Provide the (X, Y) coordinate of the cell's center where the given text is located.  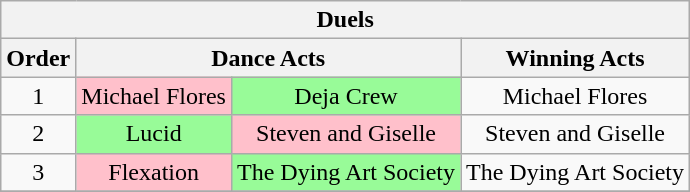
1 (38, 96)
2 (38, 134)
Lucid (154, 134)
Order (38, 58)
Flexation (154, 172)
Duels (346, 20)
Dance Acts (268, 58)
3 (38, 172)
Winning Acts (576, 58)
Deja Crew (346, 96)
